From the cell containing the given text, extract its center point as (x, y) coordinate. 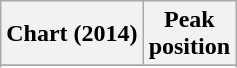
Peakposition (189, 34)
Chart (2014) (72, 34)
